For the text-containing cell, return its midpoint in (x, y) coordinate format. 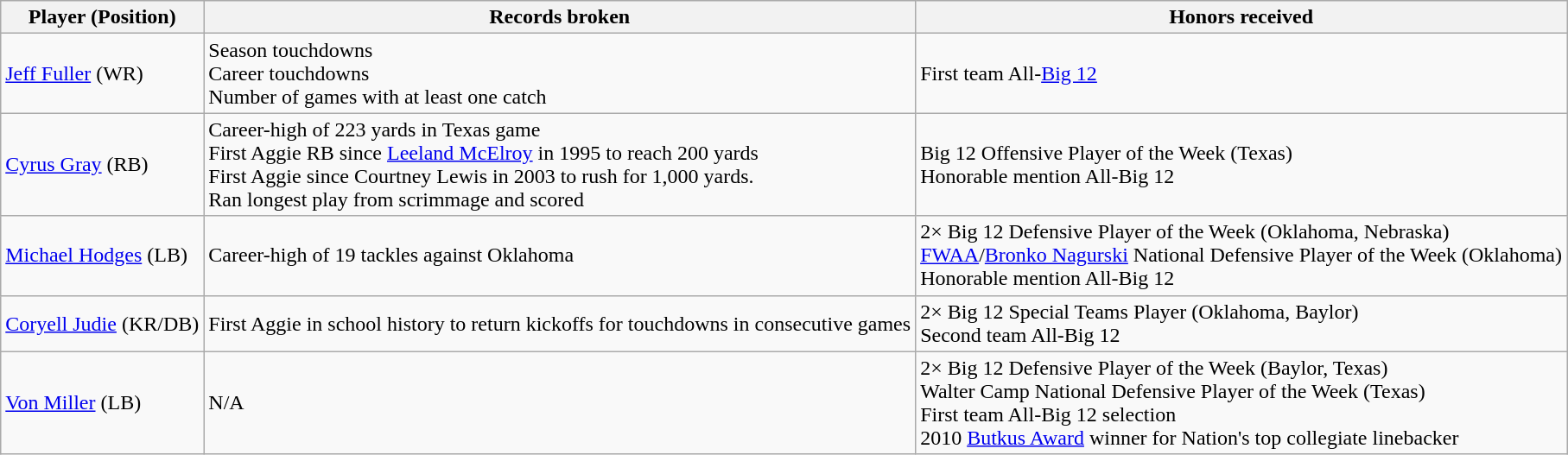
Player (Position) (102, 17)
First Aggie in school history to return kickoffs for touchdowns in consecutive games (560, 323)
Records broken (560, 17)
Von Miller (LB) (102, 402)
Season touchdowns Career touchdowns Number of games with at least one catch (560, 73)
Honors received (1241, 17)
Jeff Fuller (WR) (102, 73)
2× Big 12 Special Teams Player (Oklahoma, Baylor)Second team All-Big 12 (1241, 323)
Career-high of 19 tackles against Oklahoma (560, 256)
Big 12 Offensive Player of the Week (Texas)Honorable mention All-Big 12 (1241, 164)
Michael Hodges (LB) (102, 256)
Cyrus Gray (RB) (102, 164)
Coryell Judie (KR/DB) (102, 323)
N/A (560, 402)
First team All-Big 12 (1241, 73)
